Find where the given text appears and provide that cell's center as (x, y) coordinate. 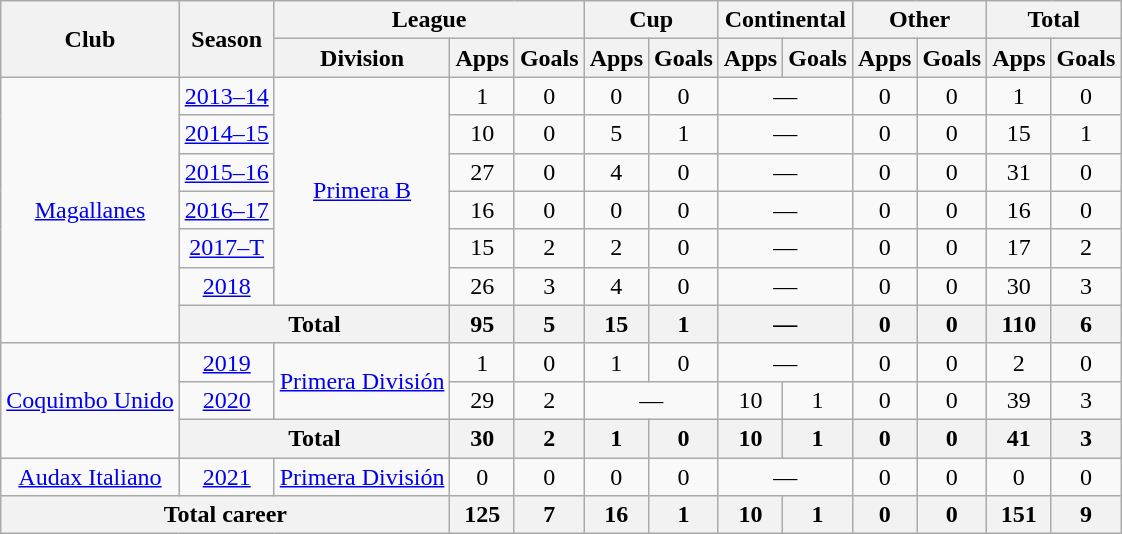
26 (482, 286)
2016–17 (226, 210)
31 (1019, 172)
2018 (226, 286)
2013–14 (226, 96)
110 (1019, 324)
27 (482, 172)
Division (362, 58)
151 (1019, 515)
2020 (226, 400)
Magallanes (90, 210)
2015–16 (226, 172)
Coquimbo Unido (90, 400)
6 (1086, 324)
Primera B (362, 191)
Audax Italiano (90, 477)
2014–15 (226, 134)
Club (90, 39)
Season (226, 39)
Cup (651, 20)
9 (1086, 515)
39 (1019, 400)
29 (482, 400)
7 (549, 515)
2017–T (226, 248)
Total career (226, 515)
2019 (226, 362)
125 (482, 515)
95 (482, 324)
League (429, 20)
Continental (785, 20)
Other (919, 20)
41 (1019, 438)
2021 (226, 477)
17 (1019, 248)
